Locate the cell with the specified text and output its [x, y] center coordinate. 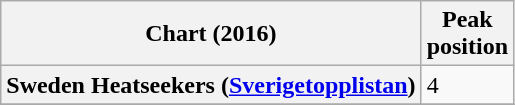
Sweden Heatseekers (Sverigetopplistan) [211, 85]
Peakposition [467, 34]
Chart (2016) [211, 34]
4 [467, 85]
